Return (x, y) of the center of cell containing provided text 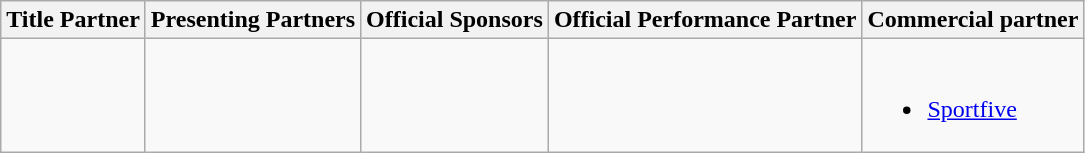
Official Sponsors (455, 20)
Official Performance Partner (705, 20)
Presenting Partners (252, 20)
Sportfive (973, 96)
Commercial partner (973, 20)
Title Partner (74, 20)
